Pinpoint the cell where the given text exists, returning its (x, y) midpoint coordinate. 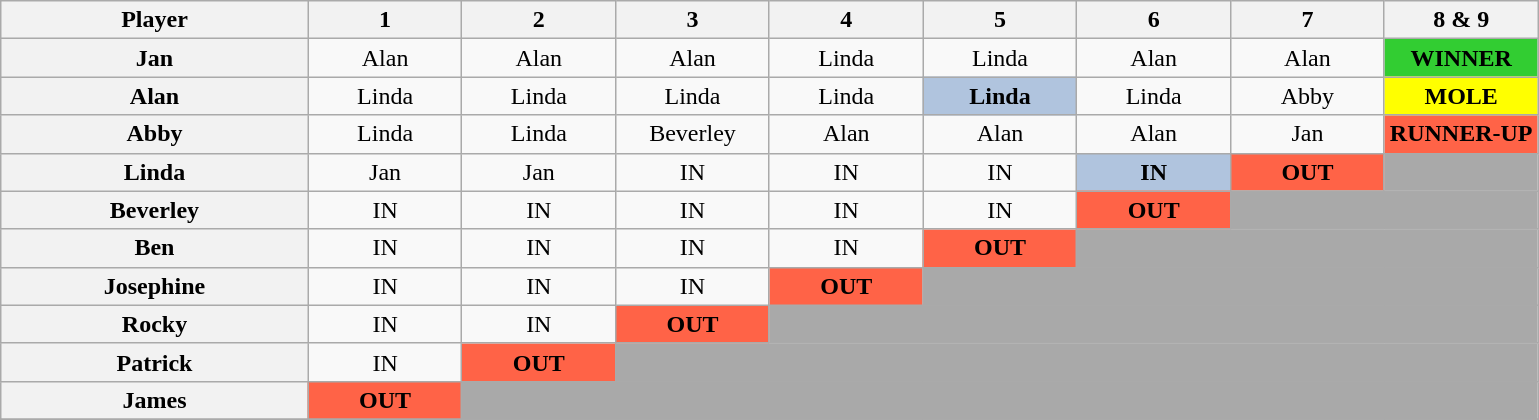
Player (154, 20)
Josephine (154, 286)
4 (846, 20)
Rocky (154, 324)
MOLE (1461, 96)
RUNNER-UP (1461, 134)
3 (693, 20)
5 (1000, 20)
1 (385, 20)
Ben (154, 248)
7 (1308, 20)
WINNER (1461, 58)
James (154, 400)
6 (1154, 20)
2 (539, 20)
8 & 9 (1461, 20)
Patrick (154, 362)
